Return (x, y) of the center of cell containing provided text 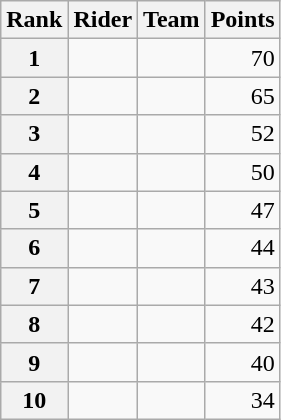
Rider (103, 20)
44 (242, 248)
Team (172, 20)
52 (242, 134)
3 (34, 134)
Points (242, 20)
10 (34, 400)
9 (34, 362)
8 (34, 324)
43 (242, 286)
Rank (34, 20)
40 (242, 362)
42 (242, 324)
1 (34, 58)
47 (242, 210)
4 (34, 172)
6 (34, 248)
5 (34, 210)
70 (242, 58)
2 (34, 96)
50 (242, 172)
65 (242, 96)
7 (34, 286)
34 (242, 400)
